Determine the [X, Y] coordinate at the center of the cell enclosing the given text.  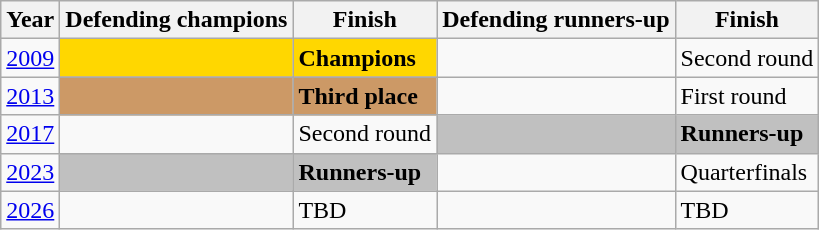
Defending champions [176, 20]
Quarterfinals [747, 172]
2026 [30, 210]
Year [30, 20]
Defending runners-up [556, 20]
Third place [365, 96]
2013 [30, 96]
Champions [365, 58]
2023 [30, 172]
2009 [30, 58]
First round [747, 96]
2017 [30, 134]
